From the cell containing the given text, extract its center point as (X, Y) coordinate. 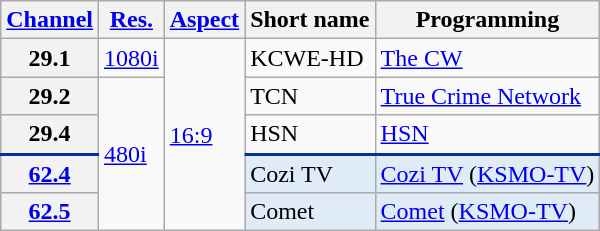
True Crime Network (488, 96)
480i (132, 154)
Short name (310, 20)
Cozi TV (310, 174)
KCWE-HD (310, 58)
Programming (488, 20)
The CW (488, 58)
62.5 (50, 212)
Channel (50, 20)
62.4 (50, 174)
Comet (KSMO-TV) (488, 212)
Cozi TV (KSMO-TV) (488, 174)
29.4 (50, 134)
Res. (132, 20)
Aspect (204, 20)
Comet (310, 212)
TCN (310, 96)
1080i (132, 58)
16:9 (204, 135)
29.1 (50, 58)
29.2 (50, 96)
